Return [x, y] of the center of cell containing provided text 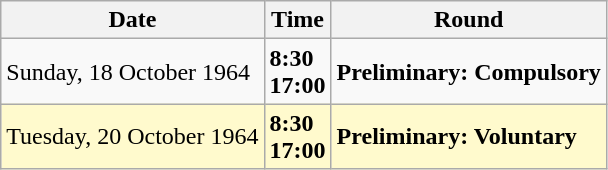
Date [132, 20]
Tuesday, 20 October 1964 [132, 136]
Preliminary: Compulsory [468, 72]
Preliminary: Voluntary [468, 136]
Round [468, 20]
Time [298, 20]
Sunday, 18 October 1964 [132, 72]
